Locate the cell with the specified text and output its [x, y] center coordinate. 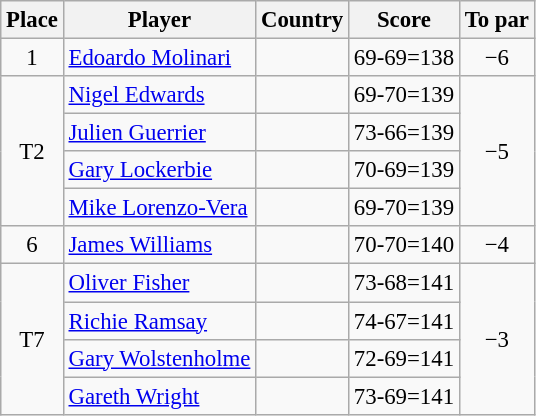
70-69=139 [404, 170]
−3 [496, 339]
73-66=139 [404, 133]
Julien Guerrier [159, 133]
−6 [496, 58]
−5 [496, 151]
−4 [496, 245]
Country [302, 20]
Nigel Edwards [159, 95]
Gareth Wright [159, 396]
70-70=140 [404, 245]
To par [496, 20]
Mike Lorenzo-Vera [159, 208]
Score [404, 20]
69-69=138 [404, 58]
Richie Ramsay [159, 321]
74-67=141 [404, 321]
73-68=141 [404, 283]
Edoardo Molinari [159, 58]
James Williams [159, 245]
T7 [32, 339]
T2 [32, 151]
Gary Lockerbie [159, 170]
Gary Wolstenholme [159, 358]
Place [32, 20]
Player [159, 20]
6 [32, 245]
72-69=141 [404, 358]
73-69=141 [404, 396]
1 [32, 58]
Oliver Fisher [159, 283]
